Capture the cell that displays the provided text and extract its [X, Y] central coordinate. 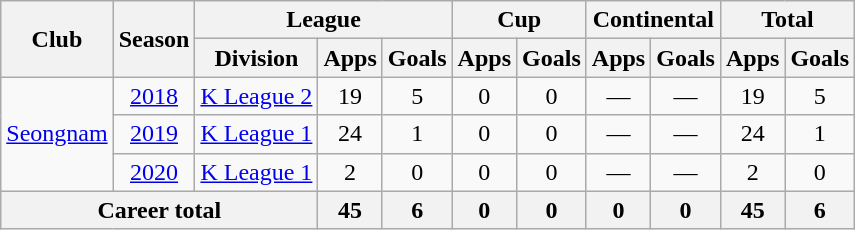
Continental [653, 20]
League [324, 20]
K League 2 [256, 96]
2018 [154, 96]
Cup [519, 20]
Career total [160, 210]
2020 [154, 172]
Total [787, 20]
Seongnam [57, 134]
Division [256, 58]
2019 [154, 134]
Club [57, 39]
Season [154, 39]
